Pinpoint the cell where the given text exists, returning its [X, Y] midpoint coordinate. 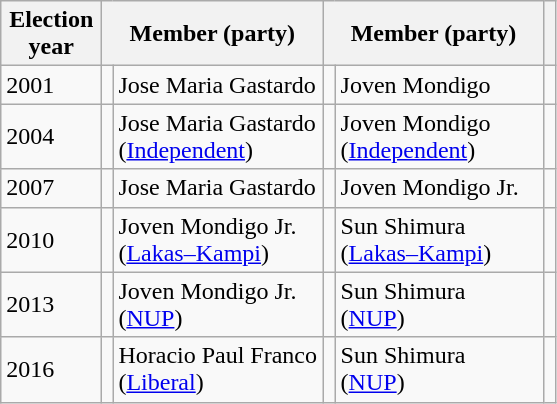
2016 [52, 370]
Jose Maria Gastardo(Independent) [218, 136]
Horacio Paul Franco(Liberal) [218, 370]
2001 [52, 85]
Joven Mondigo [440, 85]
Joven Mondigo(Independent) [440, 136]
2007 [52, 188]
Joven Mondigo Jr.(NUP) [218, 304]
Sun Shimura(Lakas–Kampi) [440, 240]
Electionyear [52, 34]
2013 [52, 304]
Joven Mondigo Jr.(Lakas–Kampi) [218, 240]
2004 [52, 136]
Joven Mondigo Jr. [440, 188]
2010 [52, 240]
